Detect which cell encompasses the target text, then output its (x, y) center coordinate. 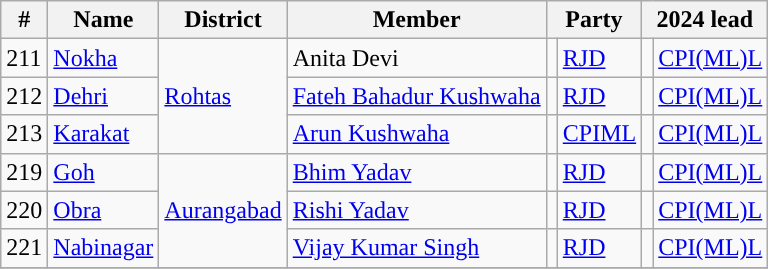
221 (24, 248)
Member (416, 20)
Goh (104, 172)
Name (104, 20)
Anita Devi (416, 58)
Dehri (104, 96)
220 (24, 210)
2024 lead (705, 20)
Vijay Kumar Singh (416, 248)
Rishi Yadav (416, 210)
Karakat (104, 134)
211 (24, 58)
Bhim Yadav (416, 172)
Aurangabad (223, 210)
Fateh Bahadur Kushwaha (416, 96)
Obra (104, 210)
District (223, 20)
Party (594, 20)
Arun Kushwaha (416, 134)
# (24, 20)
Nokha (104, 58)
213 (24, 134)
Rohtas (223, 96)
Nabinagar (104, 248)
CPIML (599, 134)
212 (24, 96)
219 (24, 172)
